Identify which cell holds the provided text, then report its [X, Y] central coordinate. 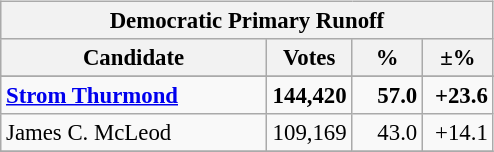
109,169 [309, 133]
±% [458, 58]
Strom Thurmond [134, 96]
James C. McLeod [134, 133]
43.0 [388, 133]
Candidate [134, 58]
57.0 [388, 96]
Democratic Primary Runoff [247, 21]
+14.1 [458, 133]
Votes [309, 58]
144,420 [309, 96]
+23.6 [458, 96]
% [388, 58]
